Identify which cell holds the provided text, then report its (X, Y) central coordinate. 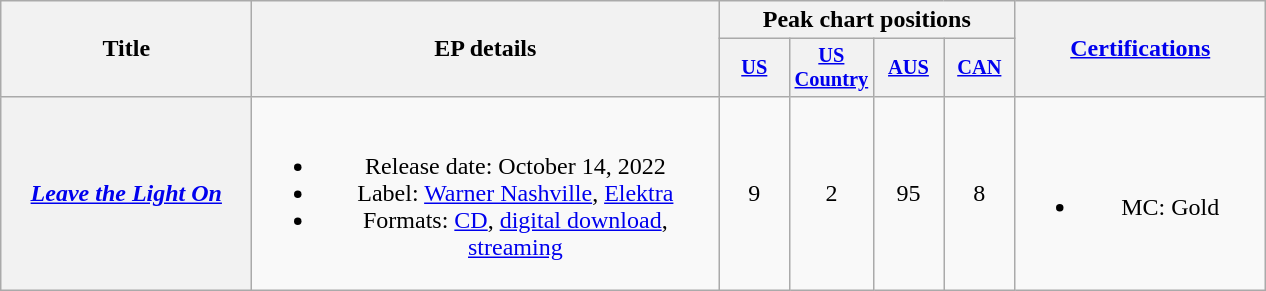
Leave the Light On (126, 193)
US Country (832, 68)
Peak chart positions (867, 20)
CAN (980, 68)
EP details (486, 49)
US (754, 68)
MC: Gold (1140, 193)
AUS (908, 68)
95 (908, 193)
Title (126, 49)
9 (754, 193)
2 (832, 193)
8 (980, 193)
Release date: October 14, 2022Label: Warner Nashville, ElektraFormats: CD, digital download, streaming (486, 193)
Certifications (1140, 49)
